Extract the (x, y) coordinate from the center of the cell holding the provided text.  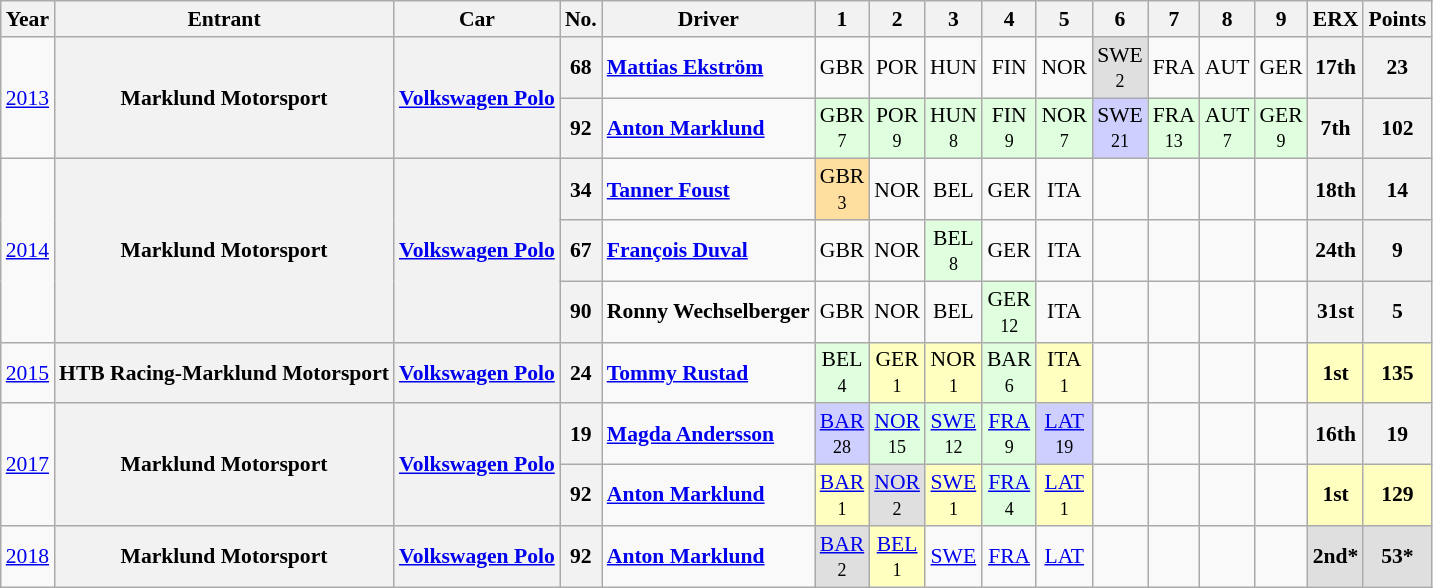
Points (1397, 19)
Mattias Ekström (708, 68)
BAR2 (842, 556)
GBR3 (842, 190)
Ronny Wechselberger (708, 312)
FIN (1010, 68)
François Duval (708, 250)
POR9 (897, 128)
POR (897, 68)
2nd* (1336, 556)
NOR2 (897, 496)
BEL8 (954, 250)
ERX (1336, 19)
2013 (28, 98)
HTB Racing-Marklund Motorsport (224, 372)
3 (954, 19)
17th (1336, 68)
NOR1 (954, 372)
24 (581, 372)
Magda Andersson (708, 434)
Tanner Foust (708, 190)
SWE12 (954, 434)
SWE1 (954, 496)
GER12 (1010, 312)
34 (581, 190)
16th (1336, 434)
FRA9 (1010, 434)
AUT7 (1227, 128)
GER1 (897, 372)
BAR6 (1010, 372)
2014 (28, 250)
2017 (28, 465)
LAT1 (1064, 496)
ITA1 (1064, 372)
2015 (28, 372)
7th (1336, 128)
HUN8 (954, 128)
NOR7 (1064, 128)
4 (1010, 19)
8 (1227, 19)
24th (1336, 250)
135 (1397, 372)
No. (581, 19)
SWE (954, 556)
68 (581, 68)
67 (581, 250)
31st (1336, 312)
BAR1 (842, 496)
90 (581, 312)
2018 (28, 556)
102 (1397, 128)
7 (1174, 19)
LAT19 (1064, 434)
BEL1 (897, 556)
23 (1397, 68)
1 (842, 19)
FRA4 (1010, 496)
2 (897, 19)
18th (1336, 190)
SWE21 (1120, 128)
HUN (954, 68)
Entrant (224, 19)
BAR28 (842, 434)
53* (1397, 556)
14 (1397, 190)
GER9 (1280, 128)
6 (1120, 19)
BEL4 (842, 372)
AUT (1227, 68)
Driver (708, 19)
Tommy Rustad (708, 372)
NOR15 (897, 434)
Car (477, 19)
129 (1397, 496)
FIN9 (1010, 128)
LAT (1064, 556)
Year (28, 19)
GBR7 (842, 128)
FRA13 (1174, 128)
SWE2 (1120, 68)
